Locate the cell with the specified text and output its [x, y] center coordinate. 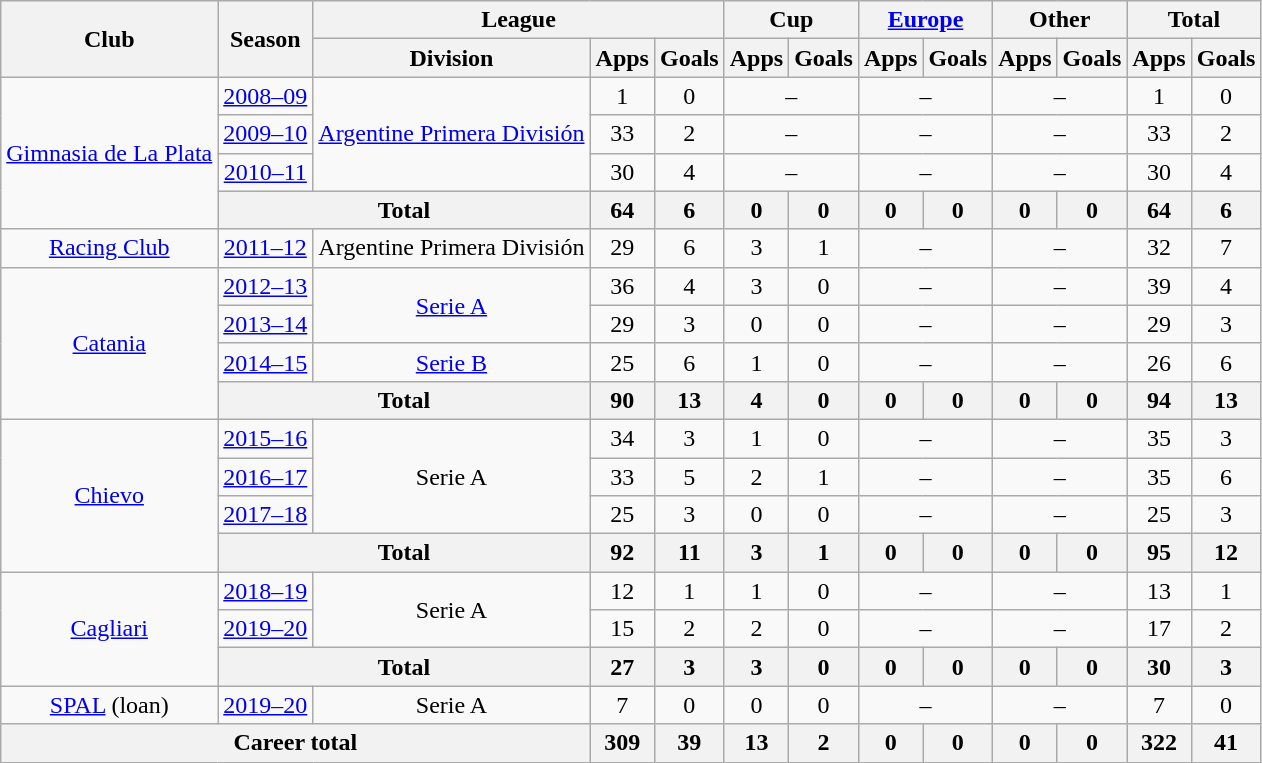
309 [622, 743]
15 [622, 629]
Gimnasia de La Plata [110, 153]
Other [1060, 20]
27 [622, 667]
90 [622, 400]
2008–09 [266, 96]
92 [622, 553]
Cagliari [110, 629]
36 [622, 286]
Europe [925, 20]
League [518, 20]
17 [1159, 629]
32 [1159, 248]
2015–16 [266, 438]
41 [1226, 743]
2011–12 [266, 248]
5 [689, 477]
322 [1159, 743]
SPAL (loan) [110, 705]
95 [1159, 553]
Cup [791, 20]
2013–14 [266, 324]
2014–15 [266, 362]
Chievo [110, 495]
34 [622, 438]
2009–10 [266, 134]
2018–19 [266, 591]
Career total [296, 743]
26 [1159, 362]
11 [689, 553]
2010–11 [266, 172]
Catania [110, 343]
2016–17 [266, 477]
2017–18 [266, 515]
Division [452, 58]
Season [266, 39]
Serie B [452, 362]
Club [110, 39]
2012–13 [266, 286]
Racing Club [110, 248]
94 [1159, 400]
